Return (X, Y) of the center of cell containing provided text 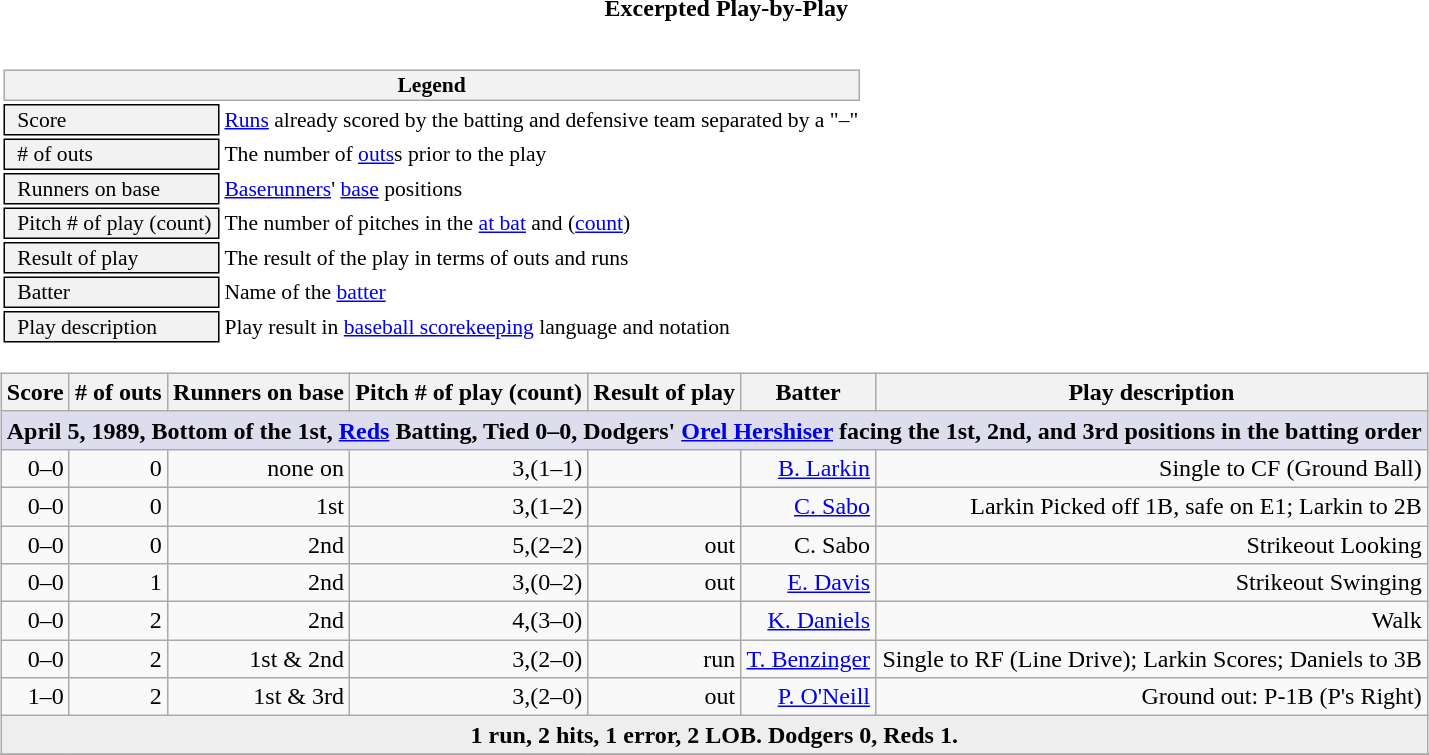
Single to RF (Line Drive); Larkin Scores; Daniels to 3B (1152, 659)
3,(0–2) (469, 583)
4,(3–0) (469, 621)
Ground out: P-1B (P's Right) (1152, 697)
E. Davis (808, 583)
The number of outss prior to the play (542, 154)
B. Larkin (808, 468)
3,(1–2) (469, 506)
Play result in baseball scorekeeping language and notation (542, 327)
1st & 2nd (258, 659)
Strikeout Looking (1152, 545)
The result of the play in terms of outs and runs (542, 258)
April 5, 1989, Bottom of the 1st, Reds Batting, Tied 0–0, Dodgers' Orel Hershiser facing the 1st, 2nd, and 3rd positions in the batting order (714, 430)
none on (258, 468)
Name of the batter (542, 292)
Legend (432, 86)
Walk (1152, 621)
T. Benzinger (808, 659)
5,(2–2) (469, 545)
run (664, 659)
The number of pitches in the at bat and (count) (542, 224)
1st (258, 506)
K. Daniels (808, 621)
1 run, 2 hits, 1 error, 2 LOB. Dodgers 0, Reds 1. (714, 735)
1–0 (35, 697)
3,(1–1) (469, 468)
P. O'Neill (808, 697)
Larkin Picked off 1B, safe on E1; Larkin to 2B (1152, 506)
Baserunners' base positions (542, 189)
1st & 3rd (258, 697)
1 (118, 583)
Strikeout Swinging (1152, 583)
Single to CF (Ground Ball) (1152, 468)
Runs already scored by the batting and defensive team separated by a "–" (542, 120)
